Determine the [x, y] coordinate at the center of the cell enclosing the given text.  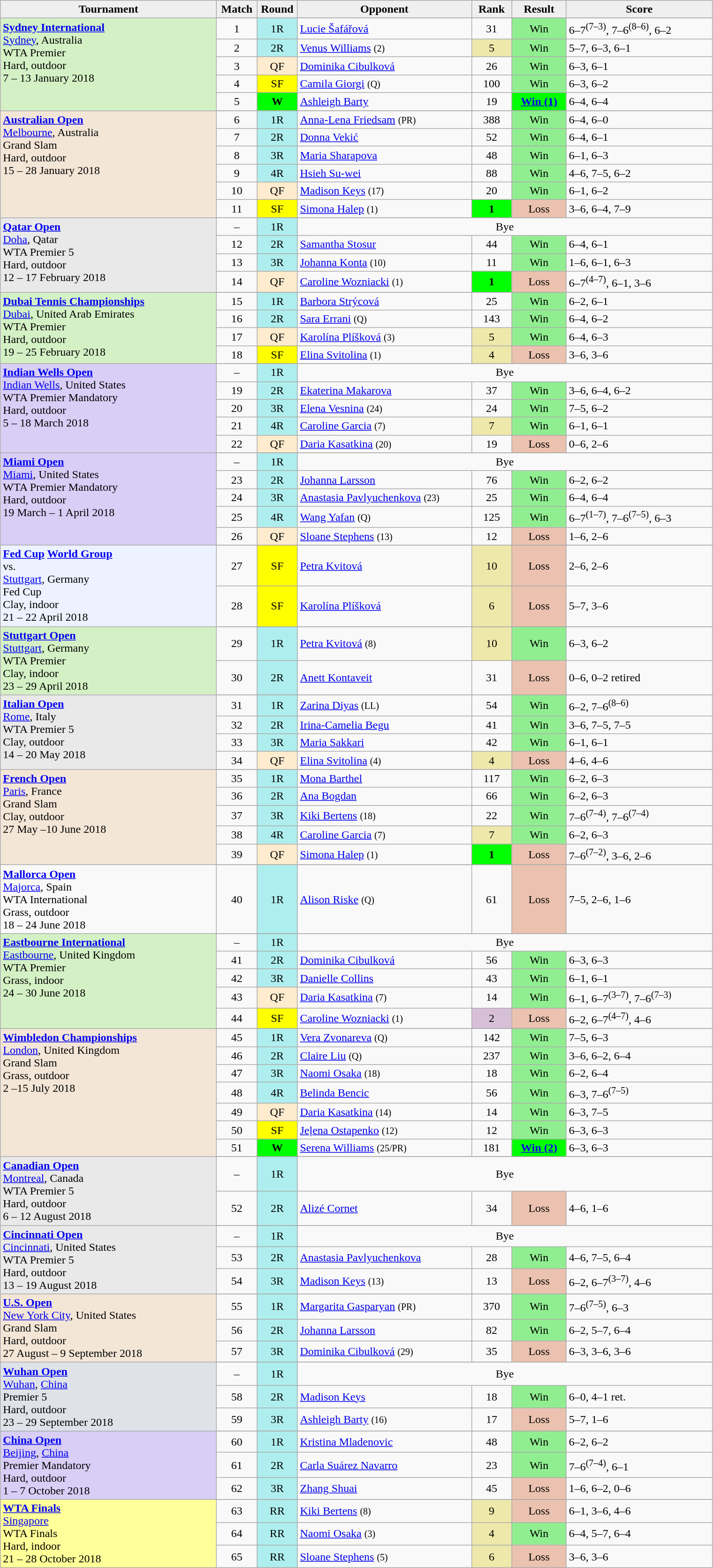
237 [492, 1056]
Sara Errani (Q) [385, 319]
Australian Open Melbourne, AustraliaGrand SlamHard, outdoor15 – 28 January 2018 [109, 164]
Opponent [385, 9]
7–5, 2–6, 1–6 [639, 899]
Madison Keys (13) [385, 1281]
6–4, 6–0 [639, 120]
6–2, 7–6(8–6) [639, 706]
4–6, 1–6 [639, 1209]
62 [237, 1489]
Zarina Diyas (LL) [385, 706]
7–5, 6–3 [639, 1038]
6–4, 6–2 [639, 319]
Wimbledon Championships London, United KingdomGrand SlamGrass, outdoor2 –15 July 2018 [109, 1093]
Canadian Open Montreal, CanadaWTA Premier 5Hard, outdoor6 – 12 August 2018 [109, 1191]
Daria Kasatkina (20) [385, 444]
3–6, 6–4, 7–9 [639, 209]
30 [237, 677]
Anastasia Pavlyuchenkova (23) [385, 497]
Match [237, 9]
117 [492, 778]
39 [237, 855]
Maria Sakkari [385, 743]
5–7, 3–6 [639, 606]
6–3, 3–6, 3–6 [639, 1352]
1–6, 6–1, 6–3 [639, 262]
6–3, 7–5 [639, 1112]
Anna-Lena Friedsam (PR) [385, 120]
Kiki Bertens (18) [385, 815]
6–7(7–3), 7–6(8–6), 6–2 [639, 29]
6–2, 6–7(3–7), 4–6 [639, 1281]
Wuhan Open Wuhan, ChinaPremier 5Hard, outdoor23 – 29 September 2018 [109, 1397]
Samantha Stosur [385, 244]
Alison Riske (Q) [385, 899]
5–7, 1–6 [639, 1420]
Dominika Cibulková (29) [385, 1352]
6–0, 4–1 ret. [639, 1396]
Sloane Stephens (13) [385, 536]
Kiki Bertens (8) [385, 1511]
49 [237, 1112]
Daria Kasatkina (7) [385, 997]
66 [492, 796]
64 [237, 1534]
51 [237, 1148]
7–6(7–2), 3–6, 2–6 [639, 855]
125 [492, 517]
2–6, 2–6 [639, 566]
Alizé Cornet [385, 1209]
Camila Giorgi (Q) [385, 84]
Mona Barthel [385, 778]
4–6, 7–5, 6–2 [639, 173]
Serena Williams (25/PR) [385, 1148]
Anett Kontaveit [385, 677]
143 [492, 319]
Karolína Plíšková [385, 606]
Cincinnati Open Cincinnati, United StatesWTA Premier 5Hard, outdoor13 – 19 August 2018 [109, 1260]
3–6, 6–4, 6–2 [639, 390]
Dubai Tennis Championships Dubai, United Arab EmiratesWTA PremierHard, outdoor19 – 25 February 2018 [109, 328]
7–6(7–5), 6–3 [639, 1307]
57 [237, 1352]
370 [492, 1307]
Rank [492, 9]
Elina Svitolina (4) [385, 761]
6–4, 5–7, 6–4 [639, 1534]
3–6, 7–5, 7–5 [639, 725]
63 [237, 1511]
Naomi Osaka (18) [385, 1073]
Maria Sharapova [385, 155]
Eastbourne International Eastbourne, United KingdomWTA PremierGrass, indoor24 – 30 June 2018 [109, 981]
1–6, 6–2, 0–6 [639, 1489]
Italian Open Rome, ItalyWTA Premier 5Clay, outdoor14 – 20 May 2018 [109, 732]
76 [492, 480]
142 [492, 1038]
Mallorca Open Majorca, SpainWTA InternationalGrass, outdoor18 – 24 June 2018 [109, 899]
38 [237, 835]
5–7, 6–3, 6–1 [639, 48]
6–2, 6–7(4–7), 4–6 [639, 1018]
Hsieh Su-wei [385, 173]
33 [237, 743]
U.S. Open New York City, United StatesGrand SlamHard, outdoor27 August – 9 September 2018 [109, 1328]
3–6, 6–2, 6–4 [639, 1056]
Petra Kvitová [385, 566]
7–6(7–4), 7–6(7–4) [639, 815]
Fed Cup World Group vs. Stuttgart, GermanyFed CupClay, indoor21 – 22 April 2018 [109, 586]
Ana Bogdan [385, 796]
7–6(7–4), 6–1 [639, 1465]
16 [237, 319]
47 [237, 1073]
6–2, 6–4 [639, 1073]
388 [492, 120]
32 [237, 725]
6–1, 6–7(3–7), 7–6(7–3) [639, 997]
0–6, 0–2 retired [639, 677]
8 [237, 155]
Karolína Plíšková (3) [385, 337]
6–4, 6–3 [639, 337]
59 [237, 1420]
4–6, 4–6 [639, 761]
4–6, 7–5, 6–4 [639, 1258]
6–1, 6–3 [639, 155]
Irina-Camelia Begu [385, 725]
Madison Keys [385, 1396]
Ekaterina Makarova [385, 390]
Donna Vekić [385, 137]
181 [492, 1148]
Sydney InternationalSydney, AustraliaWTA PremierHard, outdoor7 – 13 January 2018 [109, 65]
6–3, 7–6(7–5) [639, 1093]
Ashleigh Barty [385, 102]
Ashleigh Barty (16) [385, 1420]
Indian Wells Open Indian Wells, United StatesWTA Premier MandatoryHard, outdoor5 – 18 March 2018 [109, 408]
6–2, 5–7, 6–4 [639, 1330]
Elena Vesnina (24) [385, 408]
Tournament [109, 9]
50 [237, 1130]
Johanna Konta (10) [385, 262]
Result [539, 9]
36 [237, 796]
15 [237, 301]
21 [237, 426]
60 [237, 1442]
Danielle Collins [385, 978]
58 [237, 1396]
Win (2) [539, 1148]
6–2, 6–1 [639, 301]
Miami Open Miami, United StatesWTA Premier MandatoryHard, outdoor19 March – 1 April 2018 [109, 499]
Daria Kasatkina (14) [385, 1112]
Venus Williams (2) [385, 48]
French Open Paris, FranceGrand SlamClay, outdoor27 May –10 June 2018 [109, 817]
Lucie Šafářová [385, 29]
WTA Finals SingaporeWTA FinalsHard, indoor21 – 28 October 2018 [109, 1534]
Elina Svitolina (1) [385, 355]
0–6, 2–6 [639, 444]
Carla Suárez Navarro [385, 1465]
29 [237, 644]
82 [492, 1330]
65 [237, 1557]
Round [277, 9]
55 [237, 1307]
Belinda Bencic [385, 1093]
53 [237, 1258]
Claire Liu (Q) [385, 1056]
China Open Beijing, ChinaPremier MandatoryHard, outdoor1 – 7 October 2018 [109, 1465]
Margarita Gasparyan (PR) [385, 1307]
Naomi Osaka (3) [385, 1534]
1–6, 2–6 [639, 536]
3 [237, 66]
Qatar Open Doha, QatarWTA Premier 5Hard, outdoor12 – 17 February 2018 [109, 255]
Anastasia Pavlyuchenkova [385, 1258]
6–7(4–7), 6–1, 3–6 [639, 282]
Zhang Shuai [385, 1489]
40 [237, 899]
Score [639, 9]
100 [492, 84]
Sloane Stephens (5) [385, 1557]
Stuttgart OpenStuttgart, GermanyWTA PremierClay, indoor23 – 29 April 2018 [109, 661]
Petra Kvitová (8) [385, 644]
6–1, 3–6, 4–6 [639, 1511]
Vera Zvonareva (Q) [385, 1038]
Kristina Mladenovic [385, 1442]
46 [237, 1056]
Madison Keys (17) [385, 191]
Win (1) [539, 102]
88 [492, 173]
6–3, 6–1 [639, 66]
7–5, 6–2 [639, 408]
Jeļena Ostapenko (12) [385, 1130]
6–7(1–7), 7–6(7–5), 6–3 [639, 517]
6–1, 6–2 [639, 191]
Wang Yafan (Q) [385, 517]
27 [237, 566]
Barbora Strýcová [385, 301]
